Return (X, Y) of the center of cell containing provided text 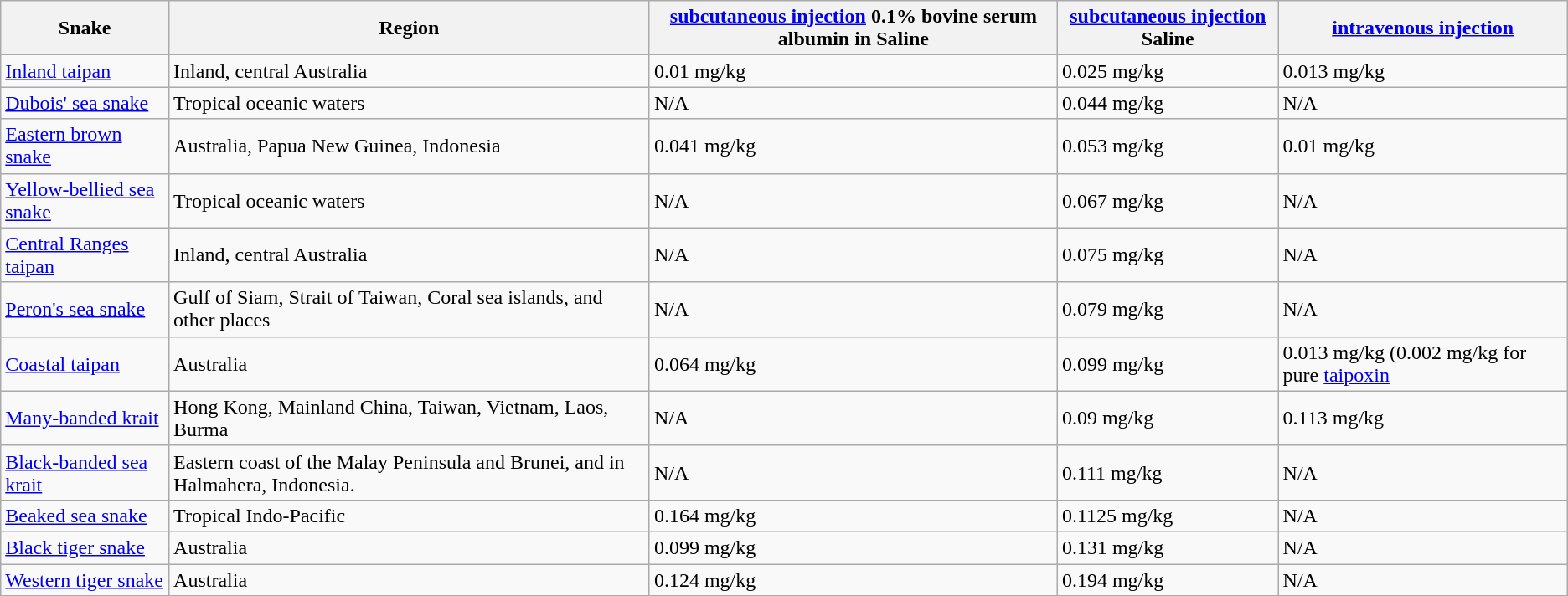
Region (410, 28)
Inland taipan (85, 71)
Snake (85, 28)
Black tiger snake (85, 547)
Hong Kong, Mainland China, Taiwan, Vietnam, Laos, Burma (410, 419)
Coastal taipan (85, 363)
0.09 mg/kg (1168, 419)
Central Ranges taipan (85, 254)
0.079 mg/kg (1168, 310)
Gulf of Siam, Strait of Taiwan, Coral sea islands, and other places (410, 310)
0.111 mg/kg (1168, 472)
0.013 mg/kg (0.002 mg/kg for pure taipoxin (1422, 363)
Yellow-bellied sea snake (85, 201)
0.1125 mg/kg (1168, 516)
intravenous injection (1422, 28)
0.041 mg/kg (853, 146)
0.113 mg/kg (1422, 419)
Eastern brown snake (85, 146)
Tropical Indo-Pacific (410, 516)
0.124 mg/kg (853, 580)
0.194 mg/kg (1168, 580)
Australia, Papua New Guinea, Indonesia (410, 146)
0.053 mg/kg (1168, 146)
0.131 mg/kg (1168, 547)
0.044 mg/kg (1168, 103)
0.013 mg/kg (1422, 71)
Beaked sea snake (85, 516)
subcutaneous injection Saline (1168, 28)
0.025 mg/kg (1168, 71)
Western tiger snake (85, 580)
Black-banded sea krait (85, 472)
subcutaneous injection 0.1% bovine serum albumin in Saline (853, 28)
Peron's sea snake (85, 310)
0.064 mg/kg (853, 363)
Dubois' sea snake (85, 103)
0.164 mg/kg (853, 516)
0.075 mg/kg (1168, 254)
0.067 mg/kg (1168, 201)
Many-banded krait (85, 419)
Eastern coast of the Malay Peninsula and Brunei, and in Halmahera, Indonesia. (410, 472)
